Determine the [X, Y] coordinate at the center of the cell enclosing the given text.  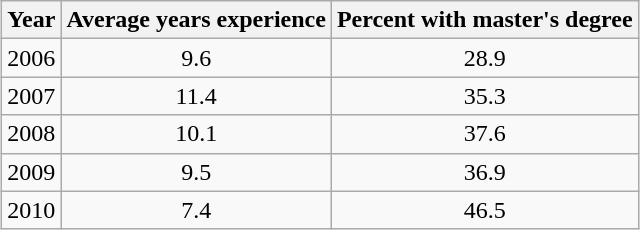
37.6 [484, 134]
9.6 [196, 58]
35.3 [484, 96]
36.9 [484, 172]
46.5 [484, 210]
2006 [32, 58]
2010 [32, 210]
10.1 [196, 134]
28.9 [484, 58]
Percent with master's degree [484, 20]
9.5 [196, 172]
2007 [32, 96]
Average years experience [196, 20]
2009 [32, 172]
11.4 [196, 96]
2008 [32, 134]
7.4 [196, 210]
Year [32, 20]
